Find where the given text appears and provide that cell's center as [x, y] coordinate. 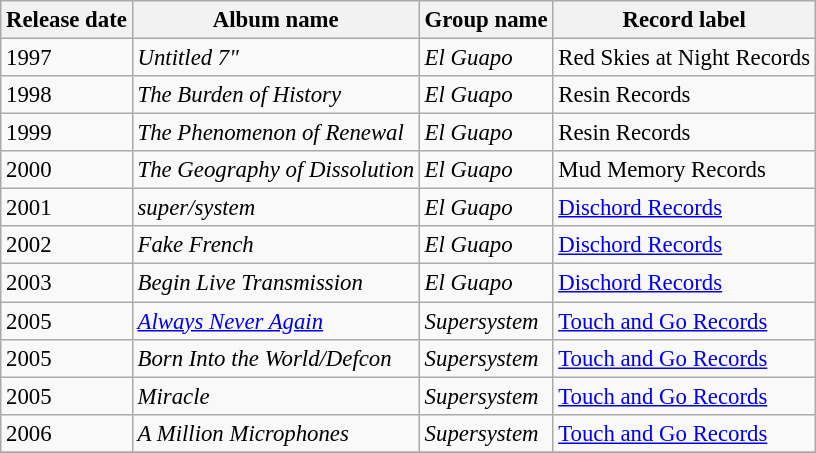
Fake French [276, 245]
Release date [66, 20]
1998 [66, 95]
Always Never Again [276, 321]
The Burden of History [276, 95]
1999 [66, 133]
Born Into the World/Defcon [276, 358]
2000 [66, 170]
Mud Memory Records [684, 170]
Untitled 7" [276, 58]
2006 [66, 433]
super/system [276, 208]
2001 [66, 208]
A Million Microphones [276, 433]
Record label [684, 20]
Group name [486, 20]
2003 [66, 283]
2002 [66, 245]
The Geography of Dissolution [276, 170]
Red Skies at Night Records [684, 58]
1997 [66, 58]
Album name [276, 20]
The Phenomenon of Renewal [276, 133]
Begin Live Transmission [276, 283]
Miracle [276, 396]
